Locate the cell with the specified text and output its [x, y] center coordinate. 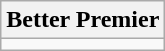
Better Premier [83, 20]
